Search for the cell housing the specified text and yield its [x, y] center coordinate. 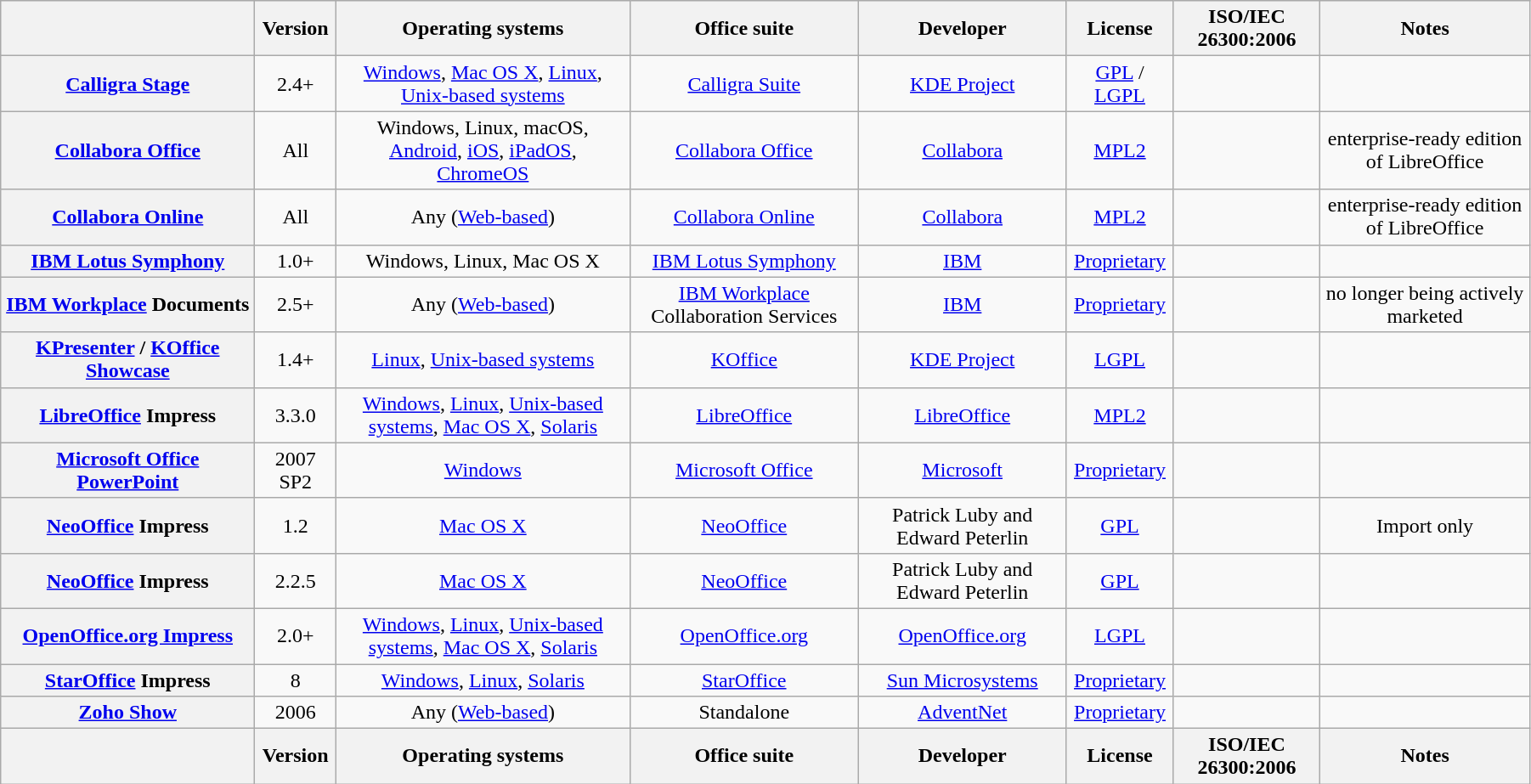
LibreOffice Impress [127, 415]
2007 SP2 [296, 471]
Microsoft Office PowerPoint [127, 471]
8 [296, 680]
1.0+ [296, 261]
Microsoft Office [744, 471]
IBM Workplace Documents [127, 304]
Windows, Mac OS X, Linux, Unix-based systems [483, 83]
Windows [483, 471]
2006 [296, 713]
IBM Workplace Collaboration Services [744, 304]
AdventNet [962, 713]
Zoho Show [127, 713]
3.3.0 [296, 415]
Windows, Linux, Solaris [483, 680]
GPL / LGPL [1120, 83]
StarOffice [744, 680]
1.2 [296, 525]
Linux, Unix-based systems [483, 360]
StarOffice Impress [127, 680]
Windows, Linux, Mac OS X [483, 261]
Microsoft [962, 471]
2.4+ [296, 83]
Import only [1426, 525]
Sun Microsystems [962, 680]
1.4+ [296, 360]
Standalone [744, 713]
Windows, Linux, macOS, Android, iOS, iPadOS, ChromeOS [483, 150]
no longer being actively marketed [1426, 304]
2.2.5 [296, 581]
2.5+ [296, 304]
OpenOffice.org Impress [127, 635]
KOffice [744, 360]
Calligra Suite [744, 83]
KPresenter / KOffice Showcase [127, 360]
Calligra Stage [127, 83]
2.0+ [296, 635]
